From the cell containing the given text, extract its center point as [X, Y] coordinate. 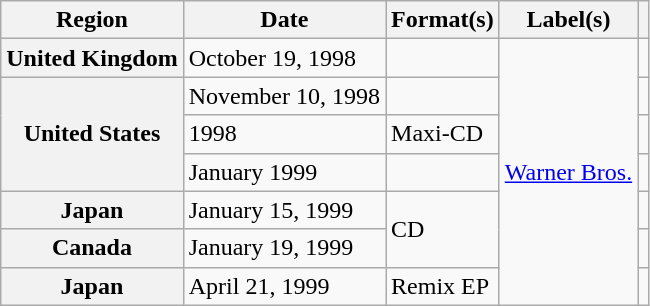
January 1999 [284, 172]
Maxi-CD [443, 134]
CD [443, 229]
January 19, 1999 [284, 248]
January 15, 1999 [284, 210]
October 19, 1998 [284, 58]
Label(s) [568, 20]
Canada [92, 248]
Warner Bros. [568, 172]
Region [92, 20]
United Kingdom [92, 58]
1998 [284, 134]
Date [284, 20]
Remix EP [443, 286]
April 21, 1999 [284, 286]
United States [92, 134]
Format(s) [443, 20]
November 10, 1998 [284, 96]
